From the cell containing the given text, extract its center point as [x, y] coordinate. 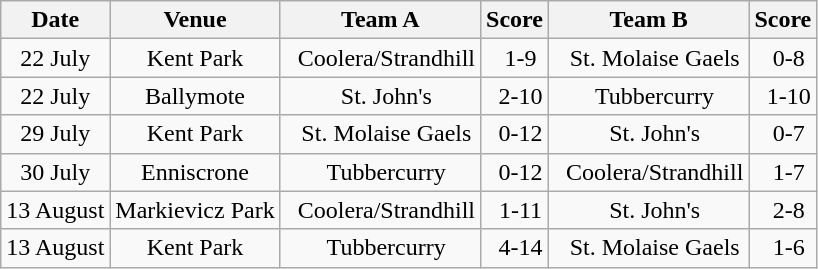
Enniscrone [195, 172]
Ballymote [195, 96]
29 July [56, 134]
1-11 [515, 210]
30 July [56, 172]
4-14 [515, 248]
2-8 [783, 210]
Team B [648, 20]
0-7 [783, 134]
1-9 [515, 58]
2-10 [515, 96]
Markievicz Park [195, 210]
1-7 [783, 172]
Date [56, 20]
1-10 [783, 96]
Venue [195, 20]
0-8 [783, 58]
1-6 [783, 248]
Team A [380, 20]
